Return (x, y) of the center of cell containing provided text 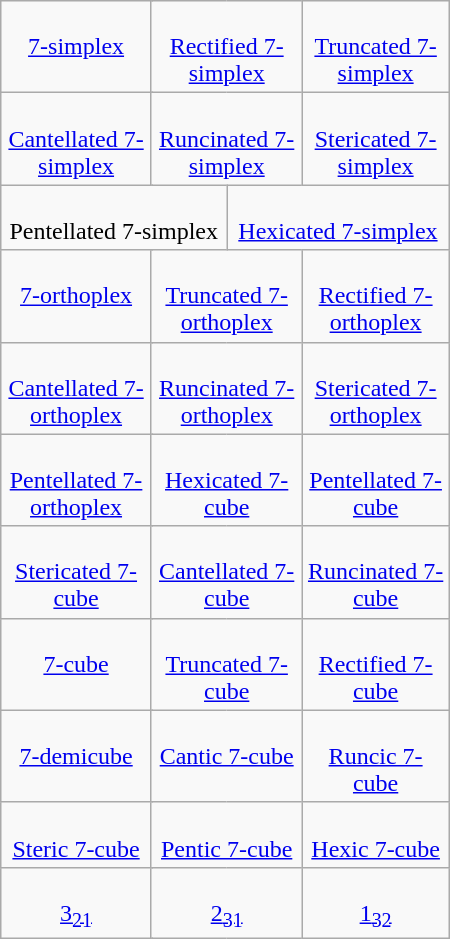
Truncated 7-simplex (376, 47)
Runcinated 7-cube (376, 572)
231 (226, 902)
Pentellated 7-cube (376, 480)
Rectified 7-cube (376, 664)
Truncated 7-cube (226, 664)
Steric 7-cube (76, 834)
321 (76, 902)
132 (376, 902)
Cantellated 7-simplex (76, 139)
7-demicube (76, 756)
Truncated 7-orthoplex (226, 296)
Cantellated 7-cube (226, 572)
Rectified 7-simplex (226, 47)
Rectified 7-orthoplex (376, 296)
Hexicated 7-simplex (338, 218)
Hexic 7-cube (376, 834)
Cantellated 7-orthoplex (76, 388)
Hexicated 7-cube (226, 480)
Runcic 7-cube (376, 756)
Cantic 7-cube (226, 756)
Pentellated 7-orthoplex (76, 480)
Pentic 7-cube (226, 834)
Stericated 7-cube (76, 572)
7-cube (76, 664)
Stericated 7-simplex (376, 139)
Runcinated 7-orthoplex (226, 388)
Stericated 7-orthoplex (376, 388)
Pentellated 7-simplex (114, 218)
7-simplex (76, 47)
Runcinated 7-simplex (226, 139)
7-orthoplex (76, 296)
